From the cell containing the given text, extract its center point as (x, y) coordinate. 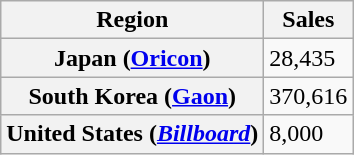
8,000 (308, 134)
370,616 (308, 96)
Sales (308, 20)
Region (132, 20)
United States (Billboard) (132, 134)
28,435 (308, 58)
Japan (Oricon) (132, 58)
South Korea (Gaon) (132, 96)
